Extract the (x, y) coordinate from the center of the cell holding the provided text.  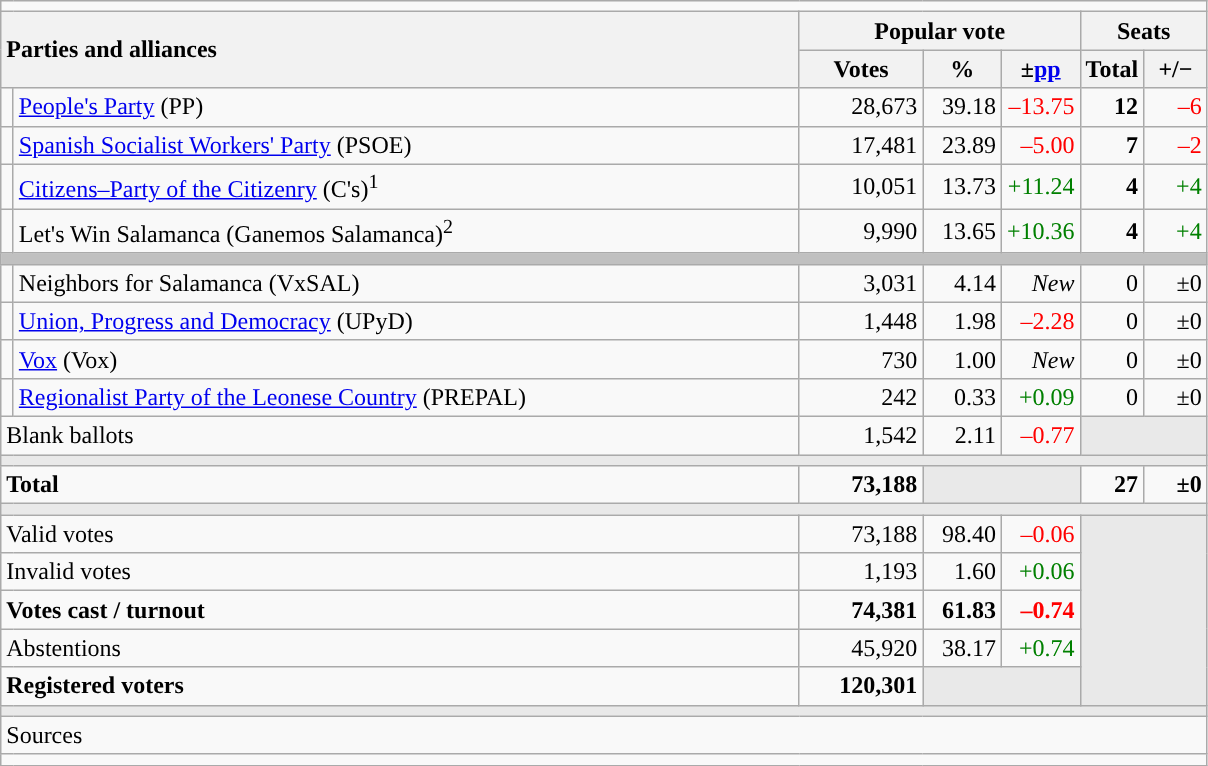
74,381 (861, 610)
13.73 (962, 186)
1.98 (962, 321)
Citizens–Party of the Citizenry (C's)1 (406, 186)
–6 (1176, 107)
Spanish Socialist Workers' Party (PSOE) (406, 145)
1,448 (861, 321)
1.00 (962, 359)
730 (861, 359)
–0.77 (1040, 435)
Let's Win Salamanca (Ganemos Salamanca)2 (406, 232)
–0.74 (1040, 610)
–2 (1176, 145)
98.40 (962, 534)
Seats (1144, 31)
Vox (Vox) (406, 359)
±pp (1040, 69)
4.14 (962, 283)
12 (1112, 107)
9,990 (861, 232)
% (962, 69)
–5.00 (1040, 145)
120,301 (861, 686)
242 (861, 397)
1.60 (962, 572)
Invalid votes (400, 572)
39.18 (962, 107)
1,193 (861, 572)
+11.24 (1040, 186)
Votes (861, 69)
23.89 (962, 145)
45,920 (861, 648)
Sources (604, 735)
Neighbors for Salamanca (VxSAL) (406, 283)
13.65 (962, 232)
7 (1112, 145)
+0.09 (1040, 397)
+/− (1176, 69)
3,031 (861, 283)
Valid votes (400, 534)
27 (1112, 485)
Popular vote (940, 31)
–13.75 (1040, 107)
28,673 (861, 107)
Registered voters (400, 686)
Parties and alliances (400, 50)
Votes cast / turnout (400, 610)
–0.06 (1040, 534)
Regionalist Party of the Leonese Country (PREPAL) (406, 397)
0.33 (962, 397)
1,542 (861, 435)
17,481 (861, 145)
10,051 (861, 186)
Union, Progress and Democracy (UPyD) (406, 321)
Blank ballots (400, 435)
+0.06 (1040, 572)
Abstentions (400, 648)
+10.36 (1040, 232)
2.11 (962, 435)
–2.28 (1040, 321)
People's Party (PP) (406, 107)
38.17 (962, 648)
+0.74 (1040, 648)
61.83 (962, 610)
